From the cell containing the given text, extract its center point as (x, y) coordinate. 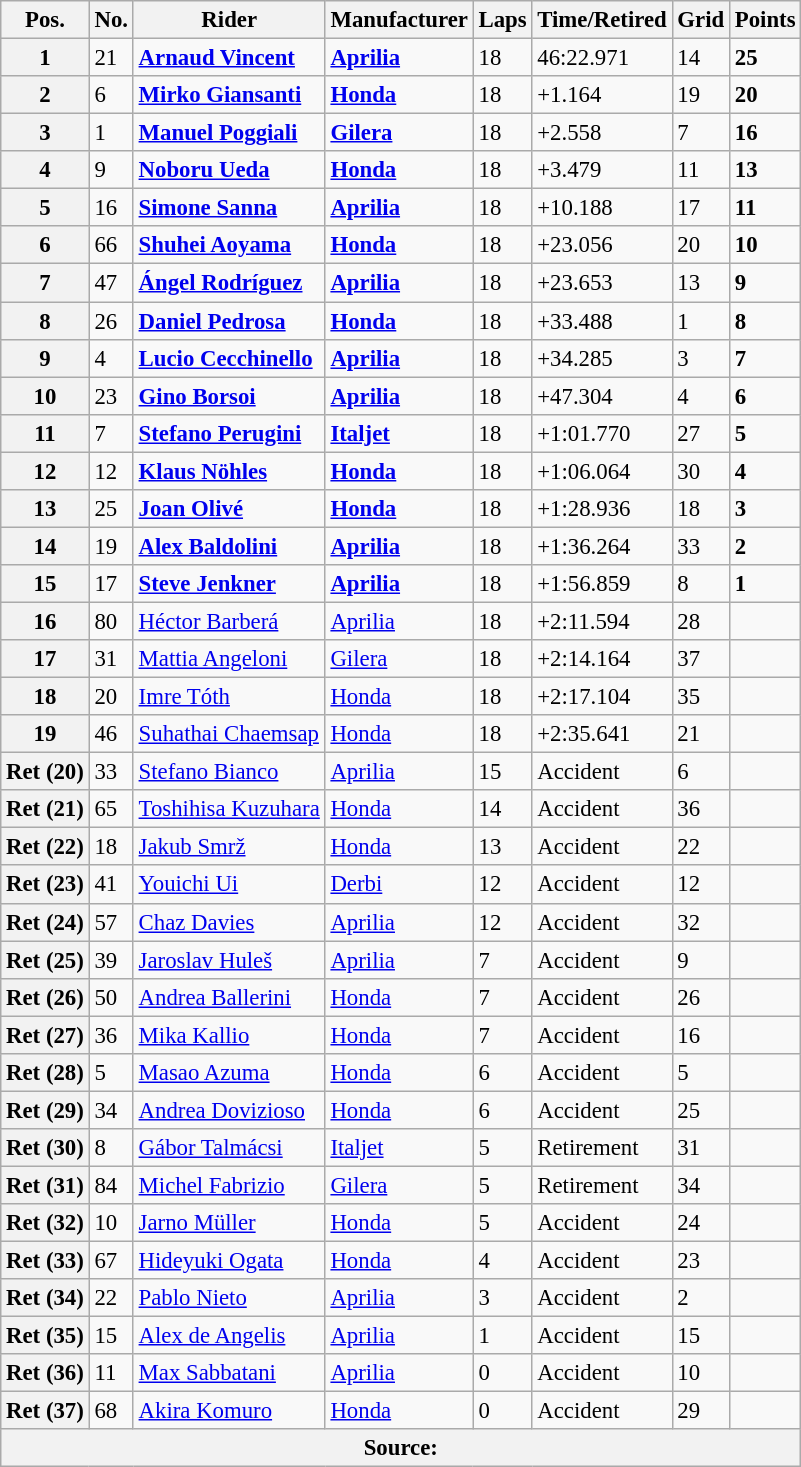
41 (111, 885)
Shuhei Aoyama (229, 245)
Klaus Nöhles (229, 471)
+33.488 (602, 321)
Ret (25) (45, 960)
Imre Tóth (229, 697)
Laps (502, 20)
Ret (36) (45, 1373)
28 (700, 621)
80 (111, 621)
Ret (32) (45, 1223)
Grid (700, 20)
No. (111, 20)
Steve Jenkner (229, 584)
+23.653 (602, 283)
Andrea Dovizioso (229, 1110)
Lucio Cecchinello (229, 358)
+10.188 (602, 208)
Ret (24) (45, 922)
35 (700, 697)
Mika Kallio (229, 1035)
Simone Sanna (229, 208)
+2:14.164 (602, 659)
65 (111, 809)
Pablo Nieto (229, 1298)
Toshihisa Kuzuhara (229, 809)
Ret (26) (45, 997)
Derbi (399, 885)
+34.285 (602, 358)
Héctor Barberá (229, 621)
46:22.971 (602, 58)
37 (700, 659)
+2:11.594 (602, 621)
+1:56.859 (602, 584)
Rider (229, 20)
+3.479 (602, 170)
Ret (37) (45, 1411)
Stefano Bianco (229, 772)
Joan Olivé (229, 509)
Ret (22) (45, 847)
Ret (27) (45, 1035)
50 (111, 997)
Ret (30) (45, 1148)
Akira Komuro (229, 1411)
Manufacturer (399, 20)
Ret (31) (45, 1185)
Points (764, 20)
Ret (33) (45, 1261)
Alex Baldolini (229, 546)
57 (111, 922)
+1:01.770 (602, 433)
Pos. (45, 20)
Arnaud Vincent (229, 58)
Mattia Angeloni (229, 659)
Youichi Ui (229, 885)
Gábor Talmácsi (229, 1148)
Ret (23) (45, 885)
46 (111, 734)
Ret (28) (45, 1073)
30 (700, 471)
84 (111, 1185)
Time/Retired (602, 20)
+1.164 (602, 95)
+23.056 (602, 245)
Jaroslav Huleš (229, 960)
Ret (20) (45, 772)
Chaz Davies (229, 922)
+1:28.936 (602, 509)
+47.304 (602, 396)
68 (111, 1411)
Jarno Müller (229, 1223)
Ret (34) (45, 1298)
Ret (35) (45, 1336)
Ángel Rodríguez (229, 283)
Ret (29) (45, 1110)
Daniel Pedrosa (229, 321)
27 (700, 433)
39 (111, 960)
66 (111, 245)
+2.558 (602, 133)
Michel Fabrizio (229, 1185)
Manuel Poggiali (229, 133)
Andrea Ballerini (229, 997)
47 (111, 283)
Jakub Smrž (229, 847)
+1:36.264 (602, 546)
+1:06.064 (602, 471)
24 (700, 1223)
Noboru Ueda (229, 170)
Masao Azuma (229, 1073)
+2:35.641 (602, 734)
Alex de Angelis (229, 1336)
+2:17.104 (602, 697)
Hideyuki Ogata (229, 1261)
Max Sabbatani (229, 1373)
32 (700, 922)
Mirko Giansanti (229, 95)
Ret (21) (45, 809)
Gino Borsoi (229, 396)
Suhathai Chaemsap (229, 734)
Stefano Perugini (229, 433)
67 (111, 1261)
29 (700, 1411)
